Return the (x, y) coordinate for the center point of the cell that contains the specified text.  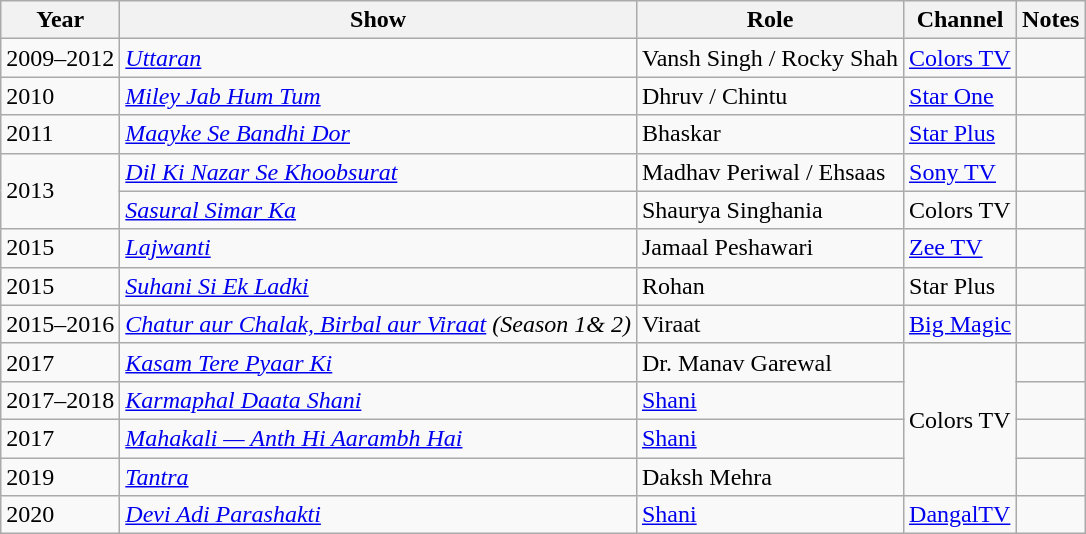
Tantra (378, 477)
Chatur aur Chalak, Birbal aur Viraat (Season 1& 2) (378, 324)
Miley Jab Hum Tum (378, 96)
DangalTV (960, 515)
Channel (960, 20)
Daksh Mehra (770, 477)
Karmaphal Daata Shani (378, 400)
2011 (60, 134)
Dil Ki Nazar Se Khoobsurat (378, 172)
Madhav Periwal / Ehsaas (770, 172)
Maayke Se Bandhi Dor (378, 134)
Bhaskar (770, 134)
Jamaal Peshawari (770, 248)
Rohan (770, 286)
Zee TV (960, 248)
Sony TV (960, 172)
Year (60, 20)
Uttaran (378, 58)
Kasam Tere Pyaar Ki (378, 362)
2010 (60, 96)
Shaurya Singhania (770, 210)
Big Magic (960, 324)
Star One (960, 96)
Vansh Singh / Rocky Shah (770, 58)
Mahakali — Anth Hi Aarambh Hai (378, 438)
2015–2016 (60, 324)
Devi Adi Parashakti (378, 515)
Dhruv / Chintu (770, 96)
Suhani Si Ek Ladki (378, 286)
Dr. Manav Garewal (770, 362)
2013 (60, 191)
2009–2012 (60, 58)
Role (770, 20)
Lajwanti (378, 248)
2019 (60, 477)
Sasural Simar Ka (378, 210)
2017–2018 (60, 400)
Notes (1051, 20)
Show (378, 20)
Viraat (770, 324)
2020 (60, 515)
